Identify which cell holds the provided text, then report its (x, y) central coordinate. 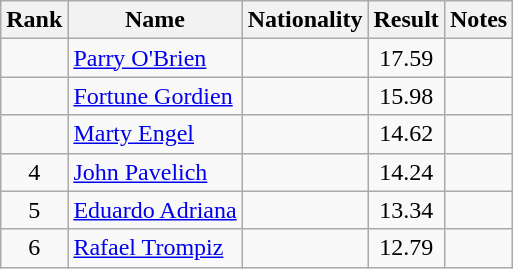
Name (155, 20)
Fortune Gordien (155, 96)
14.62 (406, 134)
4 (34, 172)
Rafael Trompiz (155, 248)
13.34 (406, 210)
5 (34, 210)
12.79 (406, 248)
Rank (34, 20)
Notes (478, 20)
6 (34, 248)
Parry O'Brien (155, 58)
Eduardo Adriana (155, 210)
Nationality (305, 20)
Result (406, 20)
15.98 (406, 96)
Marty Engel (155, 134)
14.24 (406, 172)
John Pavelich (155, 172)
17.59 (406, 58)
